Pinpoint the cell where the given text exists, returning its (x, y) midpoint coordinate. 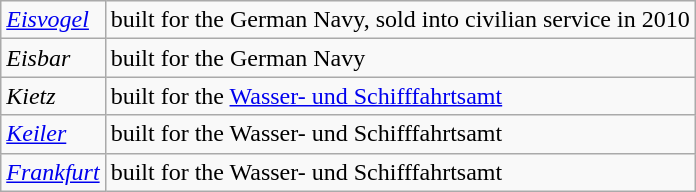
built for the German Navy (400, 58)
Frankfurt (53, 172)
built for the German Navy, sold into civilian service in 2010 (400, 20)
Eisvogel (53, 20)
Eisbar (53, 58)
Keiler (53, 134)
Kietz (53, 96)
